From the cell containing the given text, extract its center point as [x, y] coordinate. 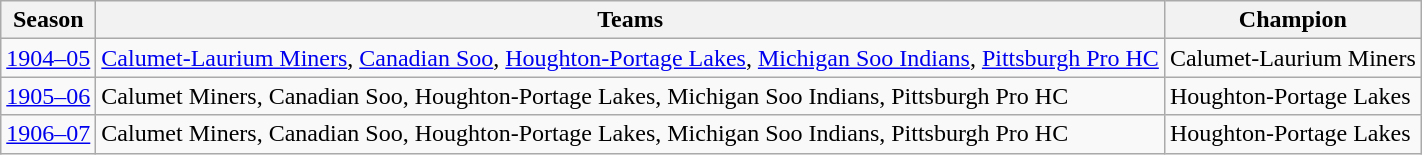
Calumet-Laurium Miners [1292, 58]
Champion [1292, 20]
Calumet-Laurium Miners, Canadian Soo, Houghton-Portage Lakes, Michigan Soo Indians, Pittsburgh Pro HC [630, 58]
Season [48, 20]
1905–06 [48, 96]
1906–07 [48, 134]
Teams [630, 20]
1904–05 [48, 58]
